Pinpoint the cell where the given text exists, returning its (x, y) midpoint coordinate. 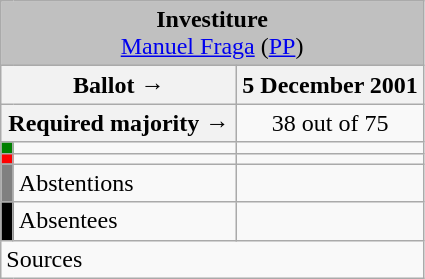
InvestitureManuel Fraga (PP) (212, 34)
Abstentions (125, 183)
Absentees (125, 221)
38 out of 75 (330, 123)
Ballot → (119, 85)
5 December 2001 (330, 85)
Sources (212, 259)
Required majority → (119, 123)
